Detect which cell encompasses the target text, then output its (x, y) center coordinate. 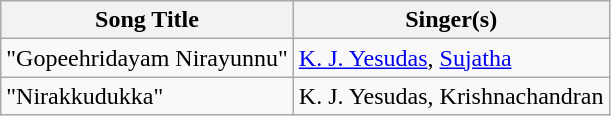
K. J. Yesudas, Krishnachandran (451, 96)
"Nirakkudukka" (148, 96)
Singer(s) (451, 20)
K. J. Yesudas, Sujatha (451, 58)
"Gopeehridayam Nirayunnu" (148, 58)
Song Title (148, 20)
